For the text-containing cell, return its midpoint in (x, y) coordinate format. 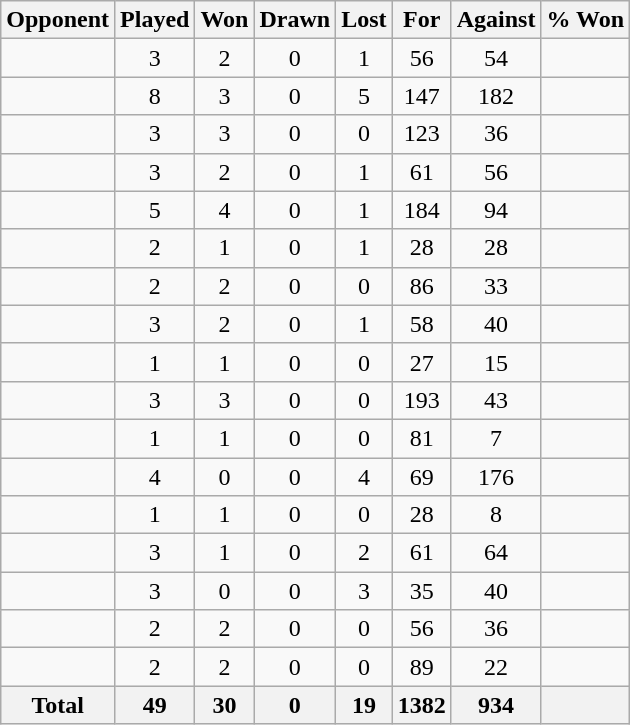
54 (496, 58)
934 (496, 705)
43 (496, 400)
58 (422, 324)
147 (422, 96)
Played (155, 20)
7 (496, 438)
1382 (422, 705)
86 (422, 286)
35 (422, 591)
49 (155, 705)
182 (496, 96)
69 (422, 477)
19 (364, 705)
94 (496, 210)
Total (58, 705)
184 (422, 210)
Lost (364, 20)
81 (422, 438)
89 (422, 667)
193 (422, 400)
27 (422, 362)
Won (224, 20)
30 (224, 705)
123 (422, 134)
For (422, 20)
% Won (586, 20)
Opponent (58, 20)
33 (496, 286)
176 (496, 477)
15 (496, 362)
22 (496, 667)
Against (496, 20)
Drawn (295, 20)
64 (496, 553)
